Scan for the cell matching the given text and deliver its (X, Y) coordinate at center. 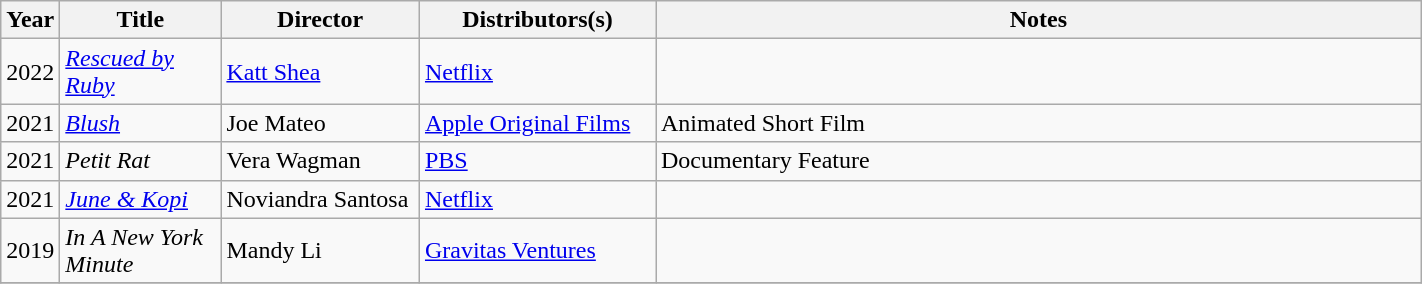
Distributors(s) (537, 20)
Rescued by Ruby (140, 72)
June & Kopi (140, 199)
Year (30, 20)
Mandy Li (320, 250)
Noviandra Santosa (320, 199)
Petit Rat (140, 161)
Apple Original Films (537, 123)
Joe Mateo (320, 123)
Vera Wagman (320, 161)
Animated Short Film (1039, 123)
Title (140, 20)
Blush (140, 123)
In A New York Minute (140, 250)
Director (320, 20)
Gravitas Ventures (537, 250)
Katt Shea (320, 72)
Documentary Feature (1039, 161)
Notes (1039, 20)
2022 (30, 72)
2019 (30, 250)
PBS (537, 161)
